Detect which cell encompasses the target text, then output its [x, y] center coordinate. 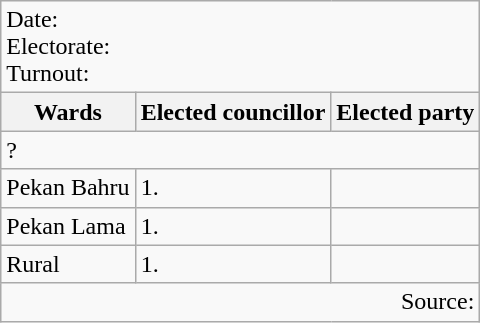
Date: Electorate: Turnout: [240, 47]
Source: [240, 302]
Wards [68, 112]
? [240, 150]
Pekan Lama [68, 226]
Pekan Bahru [68, 188]
Elected councillor [233, 112]
Rural [68, 264]
Elected party [406, 112]
